Search for the cell housing the specified text and yield its (X, Y) center coordinate. 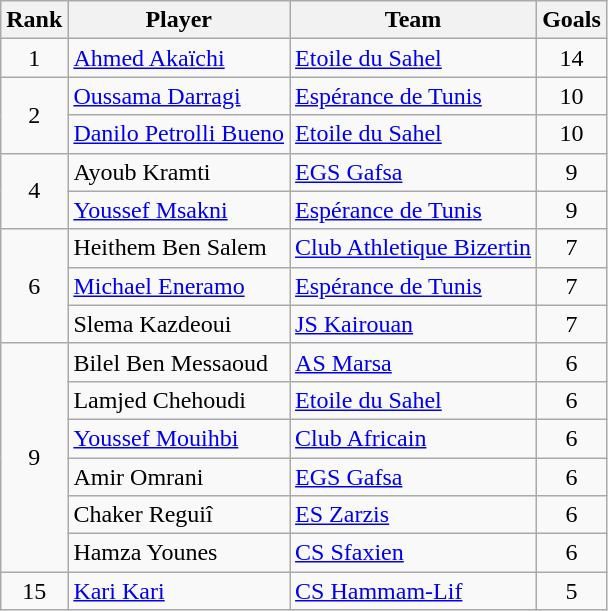
4 (34, 191)
5 (572, 591)
Lamjed Chehoudi (179, 400)
AS Marsa (414, 362)
Youssef Msakni (179, 210)
1 (34, 58)
Hamza Younes (179, 553)
14 (572, 58)
Danilo Petrolli Bueno (179, 134)
Goals (572, 20)
JS Kairouan (414, 324)
Chaker Reguiî (179, 515)
CS Hammam-Lif (414, 591)
Heithem Ben Salem (179, 248)
Oussama Darragi (179, 96)
Amir Omrani (179, 477)
Bilel Ben Messaoud (179, 362)
Rank (34, 20)
15 (34, 591)
Kari Kari (179, 591)
Team (414, 20)
Club Africain (414, 438)
Player (179, 20)
CS Sfaxien (414, 553)
Youssef Mouihbi (179, 438)
2 (34, 115)
Slema Kazdeoui (179, 324)
Ayoub Kramti (179, 172)
Michael Eneramo (179, 286)
Club Athletique Bizertin (414, 248)
ES Zarzis (414, 515)
Ahmed Akaïchi (179, 58)
